Scan for the cell matching the given text and deliver its [x, y] coordinate at center. 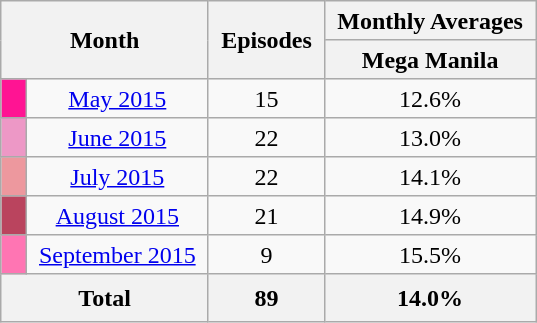
May 2015 [117, 98]
15.5% [430, 254]
14.1% [430, 176]
August 2015 [117, 216]
September 2015 [117, 254]
13.0% [430, 138]
Monthly Averages [430, 20]
Episodes [266, 40]
15 [266, 98]
14.9% [430, 216]
12.6% [430, 98]
Total [105, 298]
July 2015 [117, 176]
9 [266, 254]
89 [266, 298]
Month [105, 40]
Mega Manila [430, 60]
June 2015 [117, 138]
21 [266, 216]
14.0% [430, 298]
